Pinpoint the cell where the given text exists, returning its [x, y] midpoint coordinate. 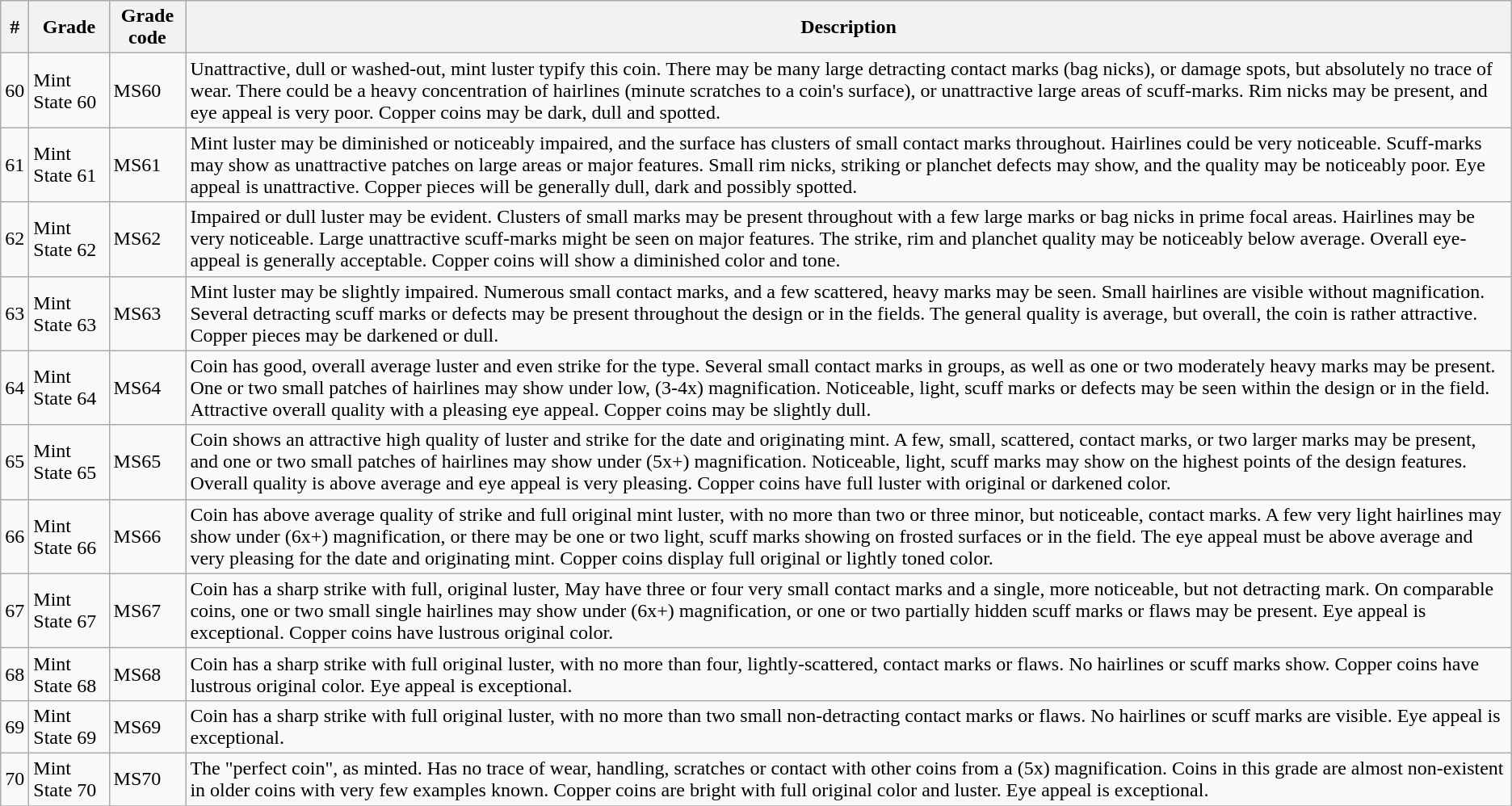
# [15, 27]
Description [848, 27]
61 [15, 165]
MS63 [147, 313]
64 [15, 388]
Mint State 66 [69, 536]
Mint State 60 [69, 90]
MS70 [147, 779]
65 [15, 462]
MS65 [147, 462]
Mint State 69 [69, 727]
MS67 [147, 611]
66 [15, 536]
70 [15, 779]
Mint State 62 [69, 239]
69 [15, 727]
MS61 [147, 165]
MS64 [147, 388]
Mint State 70 [69, 779]
62 [15, 239]
Mint State 64 [69, 388]
MS66 [147, 536]
60 [15, 90]
MS62 [147, 239]
MS69 [147, 727]
Grade code [147, 27]
Mint State 65 [69, 462]
68 [15, 674]
MS60 [147, 90]
MS68 [147, 674]
Mint State 67 [69, 611]
63 [15, 313]
Mint State 63 [69, 313]
Mint State 68 [69, 674]
Mint State 61 [69, 165]
67 [15, 611]
Grade [69, 27]
